Extract the (x, y) coordinate from the center of the cell holding the provided text.  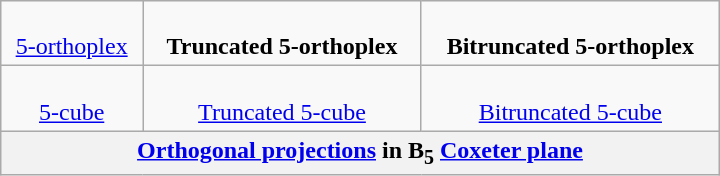
Truncated 5-cube (282, 98)
Bitruncated 5-cube (570, 98)
Truncated 5-orthoplex (282, 34)
Bitruncated 5-orthoplex (570, 34)
5-cube (72, 98)
Orthogonal projections in B5 Coxeter plane (360, 153)
5-orthoplex (72, 34)
